Output the [x, y] coordinate of the center of the cell containing the given text.  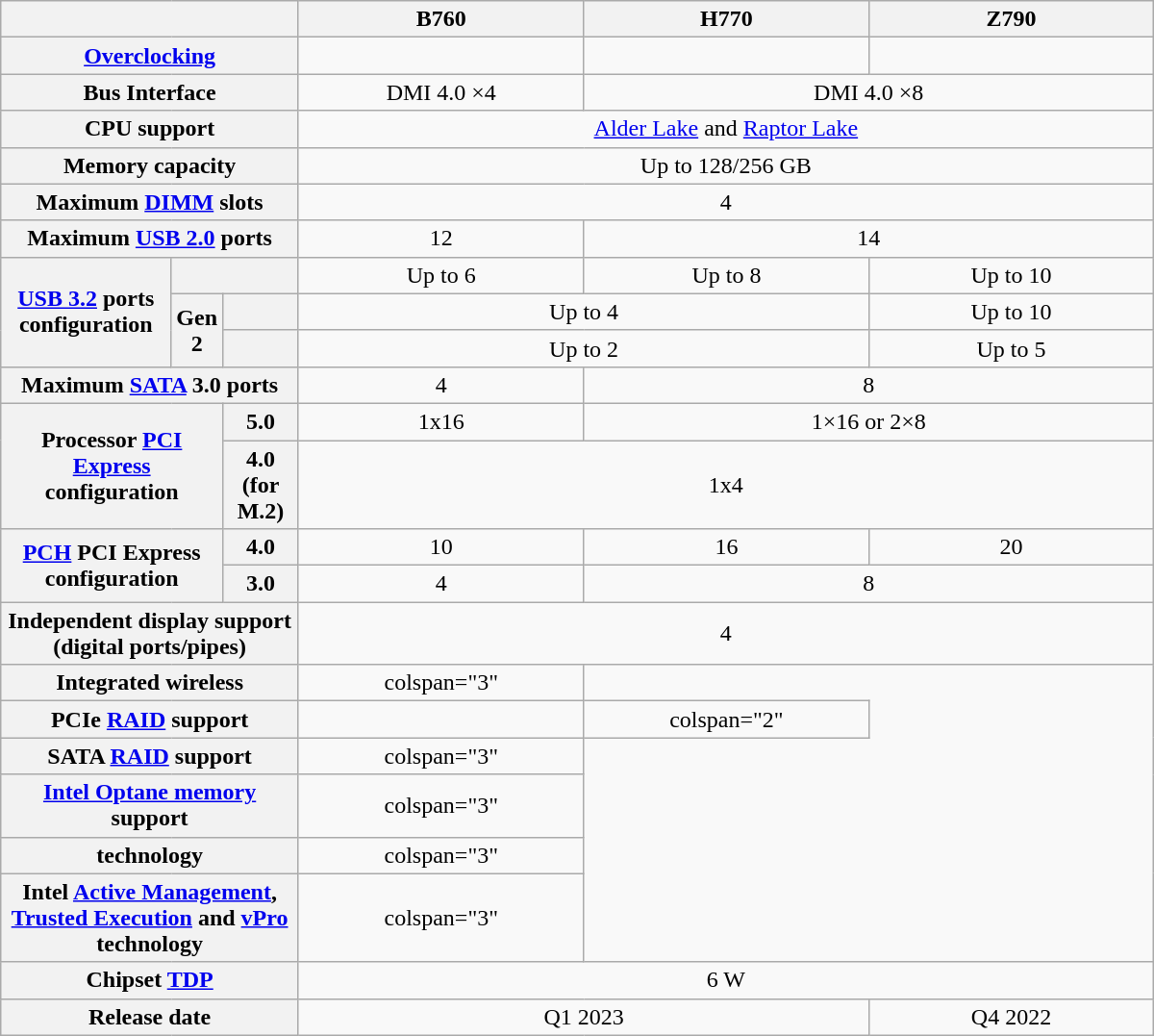
Intel Active Management, Trusted Execution and vPro technology [150, 918]
Up to 128/256 GB [725, 165]
Q1 2023 [583, 1017]
Z790 [1012, 19]
B760 [440, 19]
H770 [727, 19]
Up to 6 [440, 275]
USB 3.2 ports configuration [87, 312]
Up to 4 [583, 312]
CPU support [150, 129]
PCH PCI Express configuration [112, 566]
Integrated wireless [150, 683]
Q4 2022 [1012, 1017]
Up to 5 [1012, 348]
4.0 [262, 547]
Processor PCI Express configuration [112, 466]
Intel Optane memory support [150, 806]
20 [1012, 547]
technology [150, 855]
1×16 or 2×8 [868, 421]
4.0 (for M.2) [262, 485]
Memory capacity [150, 165]
1x16 [440, 421]
3.0 [262, 584]
14 [868, 239]
colspan="2" [727, 720]
1x4 [725, 485]
Up to 8 [727, 275]
Bus Interface [150, 92]
12 [440, 239]
Maximum SATA 3.0 ports [150, 385]
PCIe RAID support [150, 720]
10 [440, 547]
Maximum DIMM slots [150, 202]
SATA RAID support [150, 756]
Gen 2 [197, 330]
Chipset TDP [150, 980]
Release date [150, 1017]
16 [727, 547]
DMI 4.0 ×8 [868, 92]
Alder Lake and Raptor Lake [725, 129]
6 W [725, 980]
Maximum USB 2.0 ports [150, 239]
5.0 [262, 421]
Independent display support (digital ports/pipes) [150, 633]
DMI 4.0 ×4 [440, 92]
Up to 2 [583, 348]
Overclocking [150, 56]
